Search for the cell housing the specified text and yield its (x, y) center coordinate. 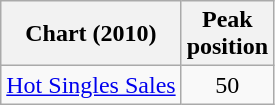
Chart (2010) (91, 34)
50 (227, 85)
Peakposition (227, 34)
Hot Singles Sales (91, 85)
